Return (X, Y) of the center of cell containing provided text 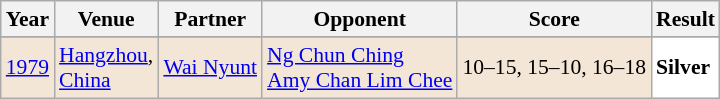
Ng Chun Ching Amy Chan Lim Chee (360, 68)
Partner (210, 19)
Opponent (360, 19)
Venue (106, 19)
10–15, 15–10, 16–18 (554, 68)
1979 (28, 68)
Score (554, 19)
Hangzhou, China (106, 68)
Year (28, 19)
Wai Nyunt (210, 68)
Result (686, 19)
Silver (686, 68)
